Output the [x, y] coordinate of the center of the cell containing the given text.  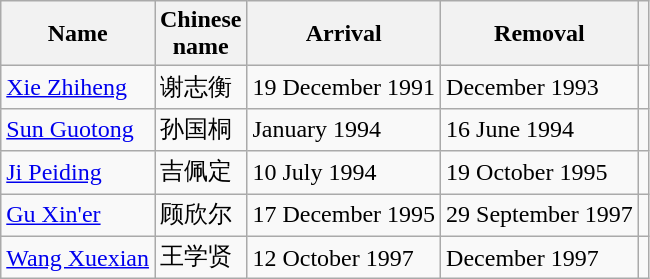
Name [78, 34]
Sun Guotong [78, 130]
29 September 1997 [540, 216]
顾欣尔 [200, 216]
December 1993 [540, 88]
December 1997 [540, 258]
Chinesename [200, 34]
谢志衡 [200, 88]
16 June 1994 [540, 130]
Wang Xuexian [78, 258]
吉佩定 [200, 172]
19 October 1995 [540, 172]
17 December 1995 [344, 216]
12 October 1997 [344, 258]
Removal [540, 34]
孙国桐 [200, 130]
王学贤 [200, 258]
Gu Xin'er [78, 216]
Xie Zhiheng [78, 88]
Arrival [344, 34]
Ji Peiding [78, 172]
10 July 1994 [344, 172]
19 December 1991 [344, 88]
January 1994 [344, 130]
